Scan for the cell matching the given text and deliver its (x, y) coordinate at center. 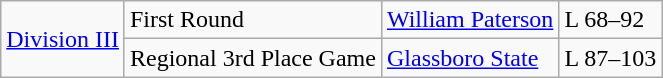
L 68–92 (610, 20)
Regional 3rd Place Game (252, 58)
William Paterson (470, 20)
Division III (63, 39)
Glassboro State (470, 58)
L 87–103 (610, 58)
First Round (252, 20)
